Pinpoint the cell where the given text exists, returning its [X, Y] midpoint coordinate. 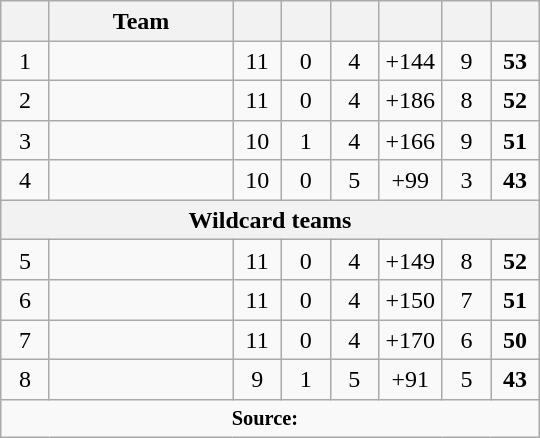
+166 [411, 140]
+144 [411, 61]
Wildcard teams [270, 220]
Source: [270, 418]
Team [141, 21]
+150 [411, 300]
+186 [411, 100]
53 [516, 61]
+91 [411, 379]
+170 [411, 340]
50 [516, 340]
+149 [411, 260]
2 [26, 100]
+99 [411, 180]
